Identify which cell holds the provided text, then report its [x, y] central coordinate. 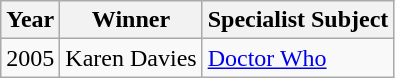
Year [30, 20]
Karen Davies [131, 58]
Winner [131, 20]
Specialist Subject [298, 20]
Doctor Who [298, 58]
2005 [30, 58]
